Detect which cell encompasses the target text, then output its (x, y) center coordinate. 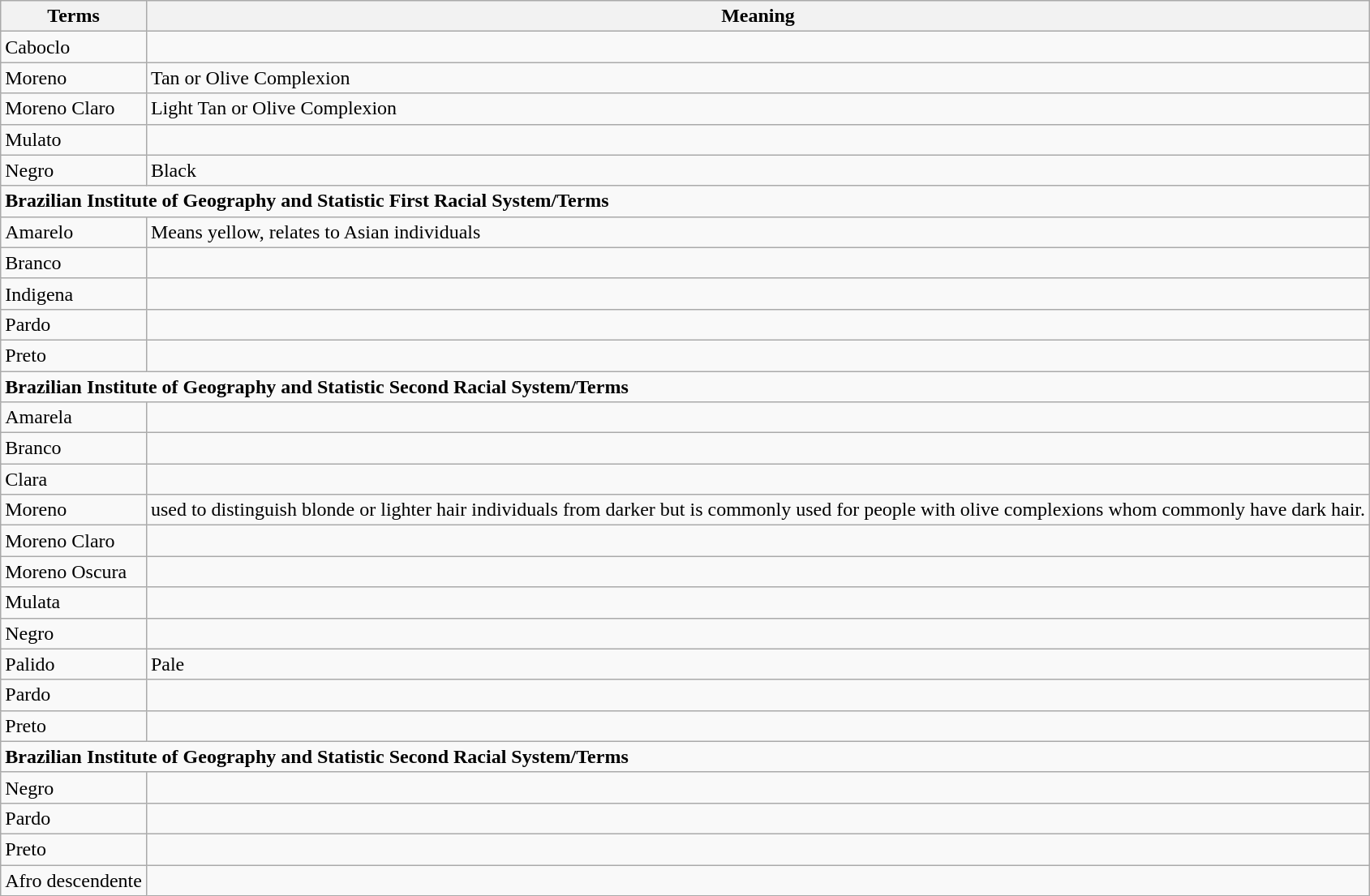
Means yellow, relates to Asian individuals (758, 232)
Afro descendente (74, 880)
Terms (74, 16)
Mulata (74, 602)
Amarelo (74, 232)
Mulato (74, 139)
Light Tan or Olive Complexion (758, 109)
Tan or Olive Complexion (758, 78)
Amarela (74, 418)
Caboclo (74, 47)
Pale (758, 664)
Clara (74, 479)
Brazilian Institute of Geography and Statistic First Racial System/Terms (685, 201)
Palido (74, 664)
Indigena (74, 294)
Meaning (758, 16)
Moreno Oscura (74, 572)
Black (758, 170)
